Return (X, Y) of the center of cell containing provided text 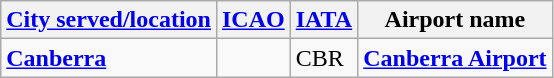
IATA (324, 20)
ICAO (253, 20)
CBR (324, 58)
Canberra Airport (455, 58)
Airport name (455, 20)
Canberra (109, 58)
City served/location (109, 20)
